Find where the given text appears and provide that cell's center as (X, Y) coordinate. 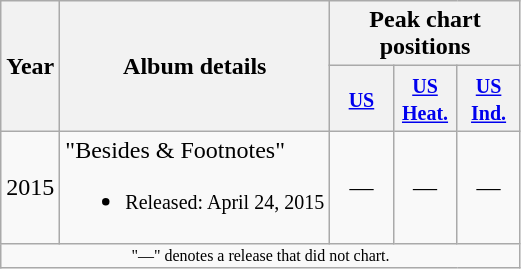
"—" denotes a release that did not chart. (261, 256)
Year (30, 66)
Peak chart positions (426, 34)
"Besides & Footnotes"Released: April 24, 2015 (195, 188)
Album details (195, 66)
2015 (30, 188)
USHeat. (425, 98)
USInd. (489, 98)
US (362, 98)
